From the cell containing the given text, extract its center point as [X, Y] coordinate. 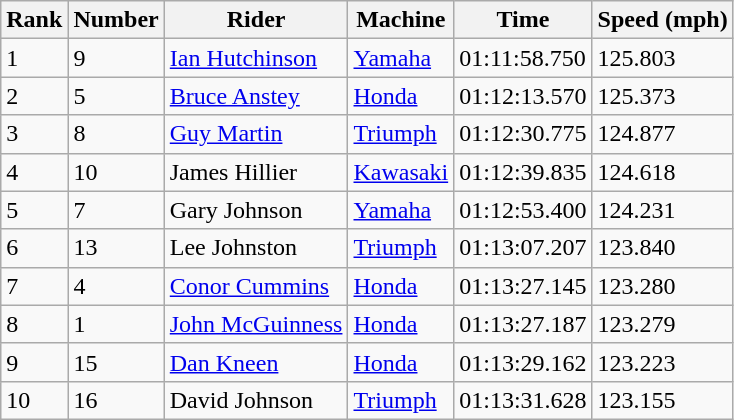
Rider [256, 20]
15 [116, 362]
Conor Cummins [256, 286]
Time [523, 20]
123.279 [662, 324]
Bruce Anstey [256, 96]
124.231 [662, 210]
01:11:58.750 [523, 58]
3 [34, 134]
01:12:13.570 [523, 96]
Rank [34, 20]
Machine [401, 20]
01:12:30.775 [523, 134]
13 [116, 248]
123.155 [662, 400]
John McGuinness [256, 324]
James Hillier [256, 172]
Dan Kneen [256, 362]
124.877 [662, 134]
01:13:27.145 [523, 286]
Kawasaki [401, 172]
Lee Johnston [256, 248]
125.373 [662, 96]
Speed (mph) [662, 20]
01:13:27.187 [523, 324]
01:12:39.835 [523, 172]
123.840 [662, 248]
Number [116, 20]
01:13:07.207 [523, 248]
David Johnson [256, 400]
Guy Martin [256, 134]
125.803 [662, 58]
01:12:53.400 [523, 210]
16 [116, 400]
Ian Hutchinson [256, 58]
124.618 [662, 172]
Gary Johnson [256, 210]
01:13:31.628 [523, 400]
01:13:29.162 [523, 362]
6 [34, 248]
123.280 [662, 286]
2 [34, 96]
123.223 [662, 362]
